Capture the cell that displays the provided text and extract its (x, y) central coordinate. 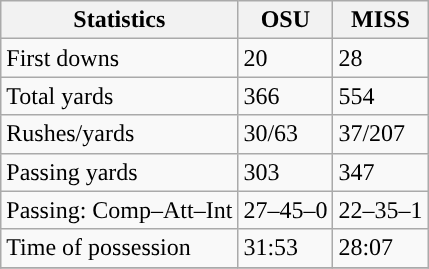
303 (286, 172)
OSU (286, 20)
Passing yards (120, 172)
22–35–1 (380, 210)
Total yards (120, 96)
27–45–0 (286, 210)
Time of possession (120, 248)
20 (286, 58)
Statistics (120, 20)
28:07 (380, 248)
MISS (380, 20)
366 (286, 96)
Rushes/yards (120, 134)
554 (380, 96)
347 (380, 172)
31:53 (286, 248)
37/207 (380, 134)
First downs (120, 58)
30/63 (286, 134)
Passing: Comp–Att–Int (120, 210)
28 (380, 58)
